Determine the (X, Y) coordinate at the center of the cell enclosing the given text.  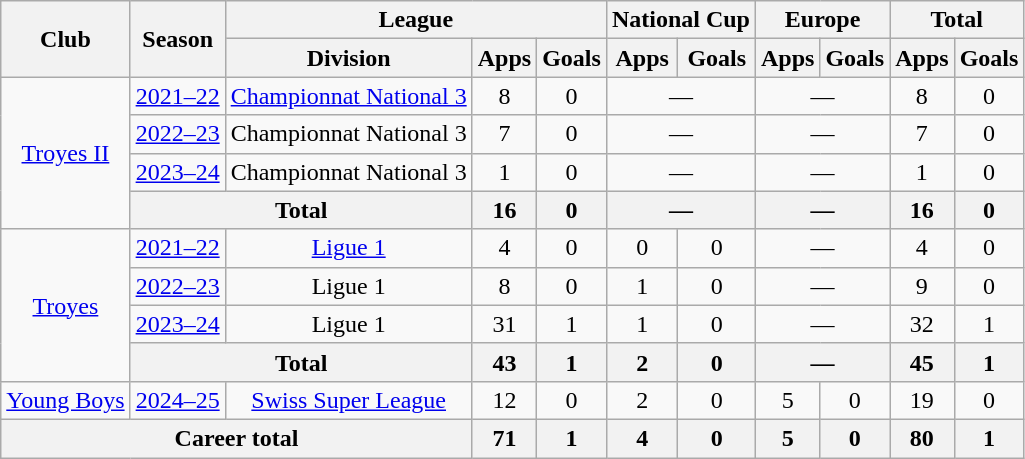
31 (504, 324)
80 (922, 438)
43 (504, 362)
Swiss Super League (348, 400)
Division (348, 58)
League (416, 20)
32 (922, 324)
National Cup (680, 20)
9 (922, 286)
71 (504, 438)
Troyes II (66, 153)
Season (178, 39)
Europe (822, 20)
2024–25 (178, 400)
Club (66, 39)
Young Boys (66, 400)
Career total (236, 438)
45 (922, 362)
Troyes (66, 305)
19 (922, 400)
12 (504, 400)
